For the text-containing cell, return its midpoint in (X, Y) coordinate format. 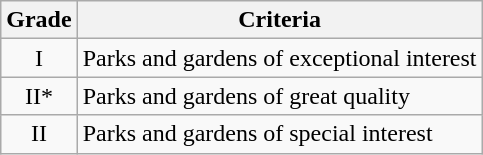
Parks and gardens of special interest (280, 134)
Parks and gardens of great quality (280, 96)
Parks and gardens of exceptional interest (280, 58)
I (39, 58)
II (39, 134)
Criteria (280, 20)
II* (39, 96)
Grade (39, 20)
